Identify which cell holds the provided text, then report its (X, Y) central coordinate. 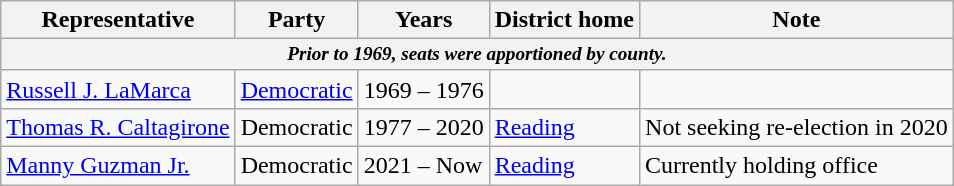
Manny Guzman Jr. (118, 166)
Representative (118, 20)
Note (797, 20)
1969 – 1976 (424, 89)
Currently holding office (797, 166)
Russell J. LaMarca (118, 89)
2021 – Now (424, 166)
District home (564, 20)
Thomas R. Caltagirone (118, 128)
Party (296, 20)
Years (424, 20)
Not seeking re-election in 2020 (797, 128)
Prior to 1969, seats were apportioned by county. (477, 55)
1977 – 2020 (424, 128)
